Find where the given text appears and provide that cell's center as (X, Y) coordinate. 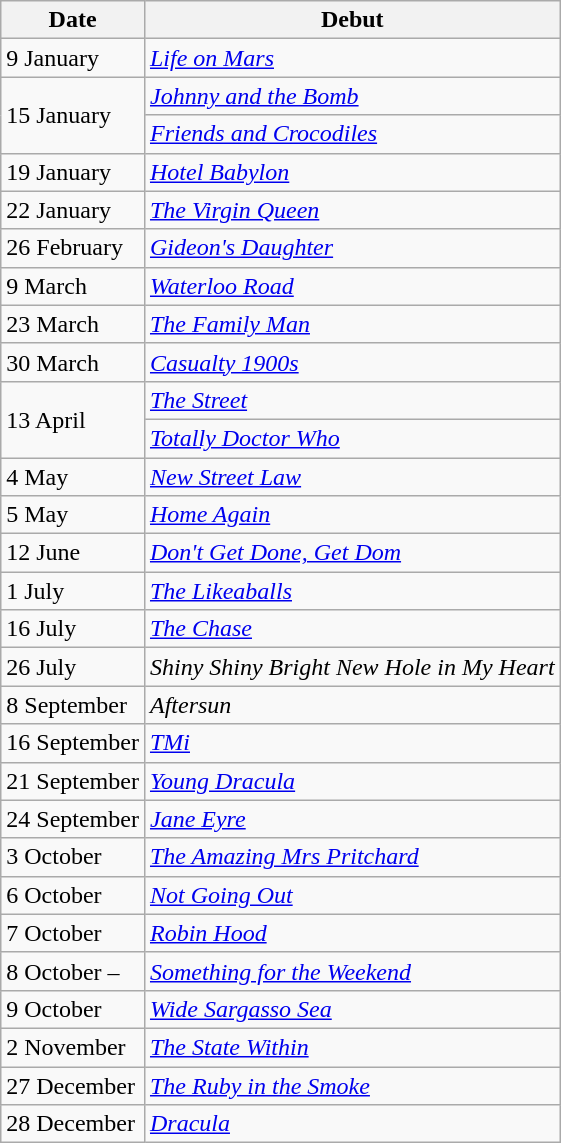
Don't Get Done, Get Dom (352, 553)
7 October (73, 933)
5 May (73, 515)
Hotel Babylon (352, 172)
The Family Man (352, 324)
15 January (73, 115)
Debut (352, 20)
3 October (73, 857)
New Street Law (352, 477)
Totally Doctor Who (352, 438)
8 September (73, 705)
The State Within (352, 1047)
9 January (73, 58)
Casualty 1900s (352, 362)
8 October – (73, 971)
9 March (73, 286)
28 December (73, 1124)
TMi (352, 743)
The Street (352, 400)
2 November (73, 1047)
Life on Mars (352, 58)
26 July (73, 667)
Waterloo Road (352, 286)
Jane Eyre (352, 819)
16 July (73, 629)
6 October (73, 895)
Dracula (352, 1124)
27 December (73, 1085)
Not Going Out (352, 895)
1 July (73, 591)
The Ruby in the Smoke (352, 1085)
Wide Sargasso Sea (352, 1009)
4 May (73, 477)
Something for the Weekend (352, 971)
Friends and Crocodiles (352, 134)
9 October (73, 1009)
23 March (73, 324)
Gideon's Daughter (352, 248)
Shiny Shiny Bright New Hole in My Heart (352, 667)
Date (73, 20)
The Chase (352, 629)
Young Dracula (352, 781)
26 February (73, 248)
Johnny and the Bomb (352, 96)
21 September (73, 781)
Aftersun (352, 705)
24 September (73, 819)
12 June (73, 553)
Home Again (352, 515)
13 April (73, 419)
The Amazing Mrs Pritchard (352, 857)
30 March (73, 362)
The Virgin Queen (352, 210)
19 January (73, 172)
The Likeaballs (352, 591)
22 January (73, 210)
Robin Hood (352, 933)
16 September (73, 743)
